For the text-containing cell, return its midpoint in (X, Y) coordinate format. 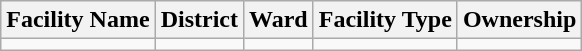
Ownership (519, 20)
District (199, 20)
Ward (278, 20)
Facility Type (385, 20)
Facility Name (78, 20)
